Return the (x, y) coordinate for the center point of the cell that contains the specified text.  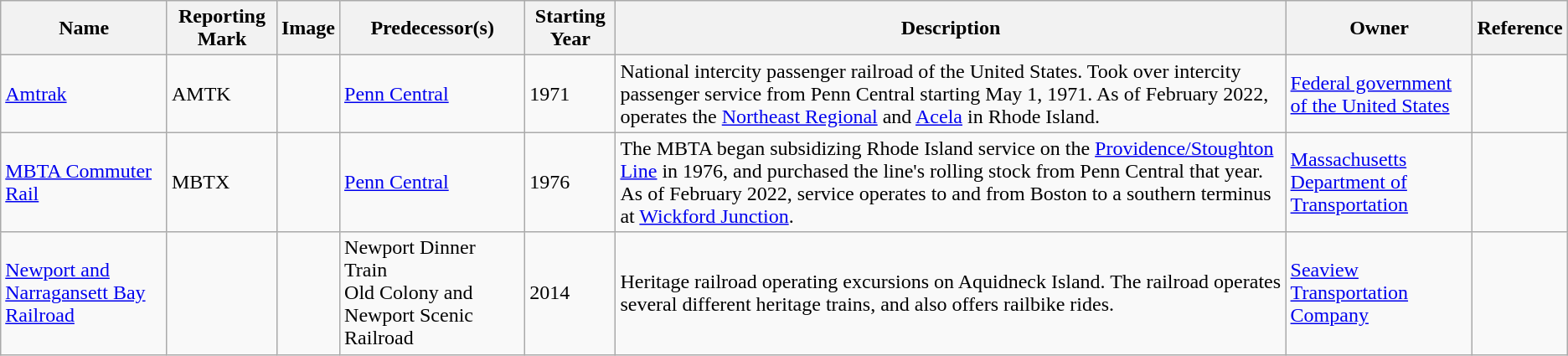
Owner (1379, 28)
1971 (570, 94)
Seaview Transportation Company (1379, 293)
Federal government of the United States (1379, 94)
Reference (1519, 28)
Newport Dinner TrainOld Colony and Newport Scenic Railroad (432, 293)
MBTA Commuter Rail (84, 183)
Name (84, 28)
Predecessor(s) (432, 28)
AMTK (221, 94)
MBTX (221, 183)
Massachusetts Department of Transportation (1379, 183)
1976 (570, 183)
Heritage railroad operating excursions on Aquidneck Island. The railroad operates several different heritage trains, and also offers railbike rides. (951, 293)
Reporting Mark (221, 28)
2014 (570, 293)
Amtrak (84, 94)
Image (308, 28)
Starting Year (570, 28)
Description (951, 28)
Newport and Narragansett Bay Railroad (84, 293)
